Locate the cell with the specified text and output its (x, y) center coordinate. 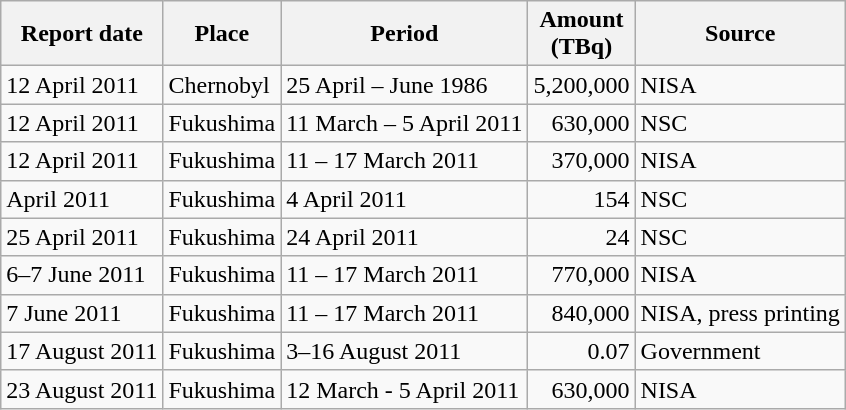
4 April 2011 (404, 199)
Chernobyl (222, 85)
17 August 2011 (82, 351)
24 April 2011 (404, 237)
April 2011 (82, 199)
12 March - 5 April 2011 (404, 389)
3–16 August 2011 (404, 351)
24 (582, 237)
5,200,000 (582, 85)
Government (740, 351)
25 April 2011 (82, 237)
Period (404, 34)
11 March – 5 April 2011 (404, 123)
770,000 (582, 275)
NISA, press printing (740, 313)
25 April – June 1986 (404, 85)
23 August 2011 (82, 389)
Place (222, 34)
0.07 (582, 351)
Source (740, 34)
154 (582, 199)
Report date (82, 34)
Amount(TBq) (582, 34)
370,000 (582, 161)
7 June 2011 (82, 313)
6–7 June 2011 (82, 275)
840,000 (582, 313)
